Determine the (X, Y) coordinate at the center of the cell enclosing the given text.  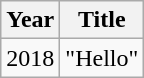
Year (30, 20)
"Hello" (102, 58)
2018 (30, 58)
Title (102, 20)
